Determine the [x, y] coordinate at the center of the cell enclosing the given text.  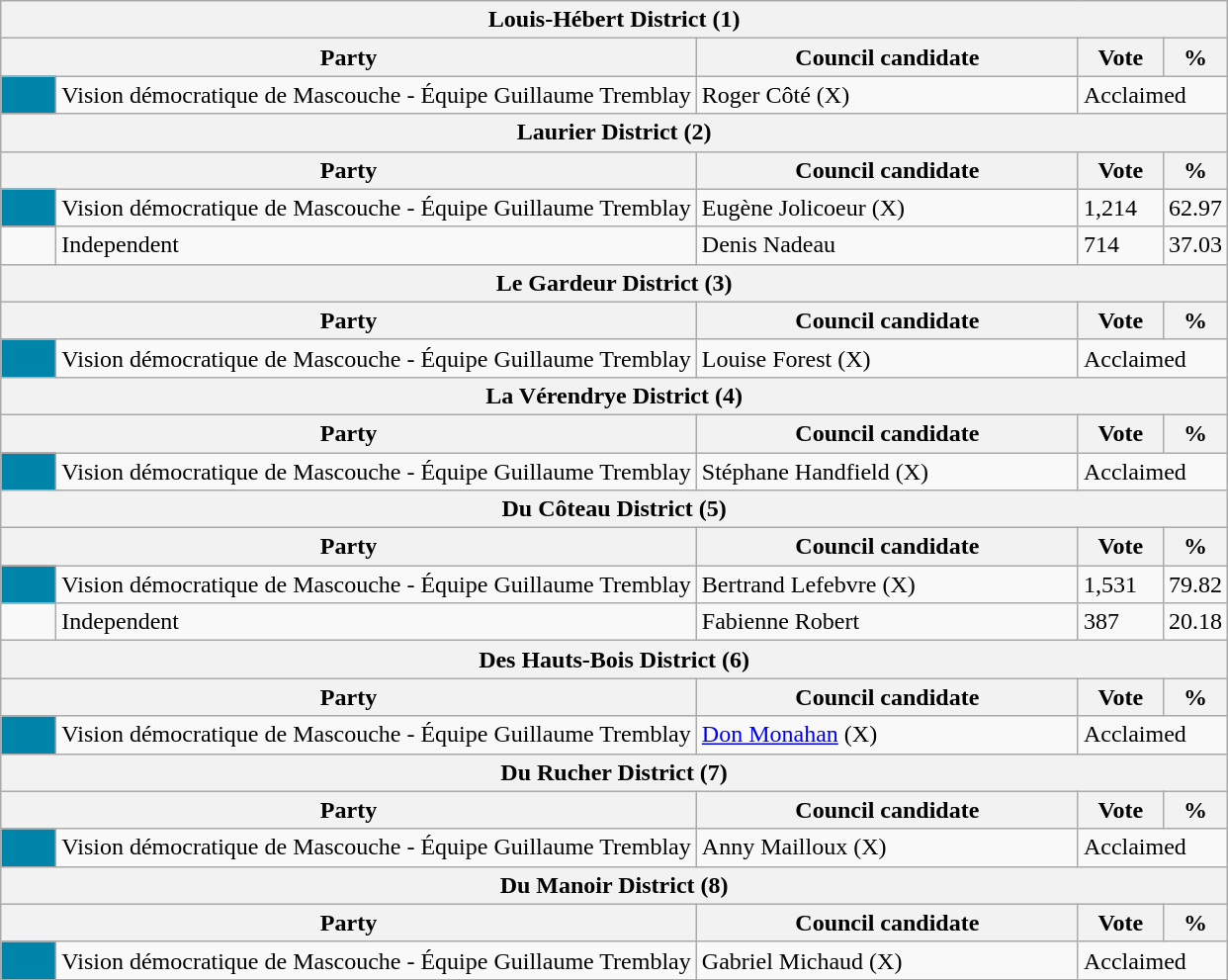
1,214 [1120, 208]
37.03 [1194, 245]
Denis Nadeau [887, 245]
Louis-Hébert District (1) [615, 20]
Des Hauts-Bois District (6) [615, 660]
387 [1120, 622]
Fabienne Robert [887, 622]
79.82 [1194, 584]
Laurier District (2) [615, 133]
20.18 [1194, 622]
Du Rucher District (7) [615, 772]
Le Gardeur District (3) [615, 283]
Louise Forest (X) [887, 358]
62.97 [1194, 208]
Stéphane Handfield (X) [887, 472]
714 [1120, 245]
La Vérendrye District (4) [615, 396]
1,531 [1120, 584]
Roger Côté (X) [887, 95]
Eugène Jolicoeur (X) [887, 208]
Don Monahan (X) [887, 735]
Bertrand Lefebvre (X) [887, 584]
Du Manoir District (8) [615, 885]
Du Côteau District (5) [615, 509]
Anny Mailloux (X) [887, 847]
Gabriel Michaud (X) [887, 960]
